Return the [x, y] coordinate for the center point of the cell that contains the specified text.  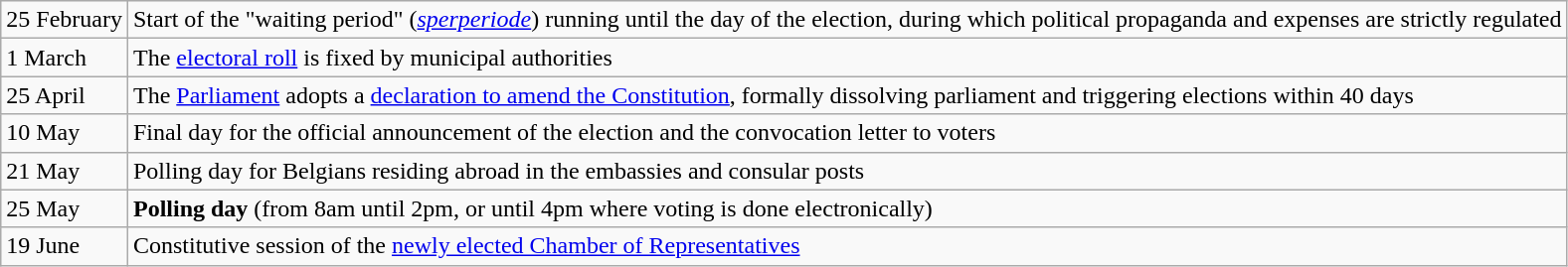
25 April [65, 95]
19 June [65, 246]
Constitutive session of the newly elected Chamber of Representatives [847, 246]
The Parliament adopts a declaration to amend the Constitution, formally dissolving parliament and triggering elections within 40 days [847, 95]
The electoral roll is fixed by municipal authorities [847, 58]
1 March [65, 58]
21 May [65, 171]
Polling day for Belgians residing abroad in the embassies and consular posts [847, 171]
10 May [65, 133]
Polling day (from 8am until 2pm, or until 4pm where voting is done electronically) [847, 208]
25 May [65, 208]
25 February [65, 20]
Final day for the official announcement of the election and the convocation letter to voters [847, 133]
